Provide the [X, Y] coordinate of the cell's center where the given text is located.  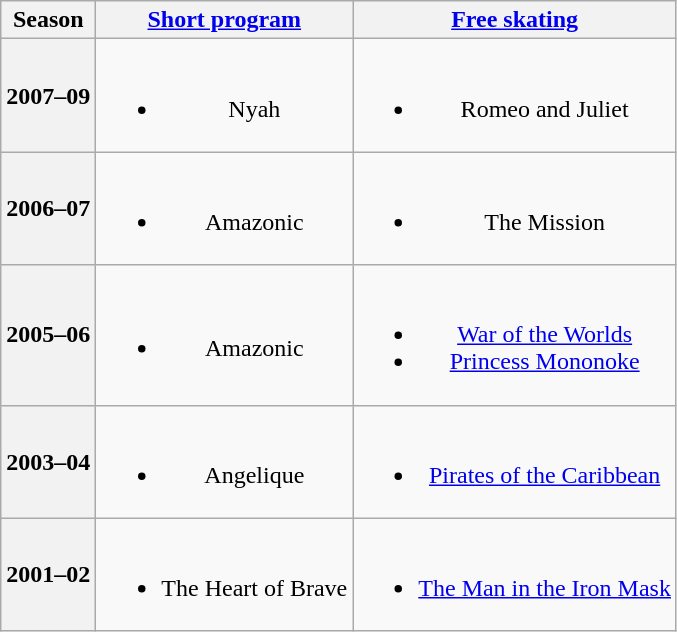
Angelique [224, 462]
2006–07 [48, 208]
2007–09 [48, 96]
2001–02 [48, 574]
2003–04 [48, 462]
War of the Worlds Princess Mononoke [515, 335]
The Man in the Iron Mask [515, 574]
The Mission [515, 208]
Romeo and Juliet [515, 96]
Free skating [515, 20]
The Heart of Brave [224, 574]
Pirates of the Caribbean [515, 462]
Nyah [224, 96]
2005–06 [48, 335]
Season [48, 20]
Short program [224, 20]
